Extract the (X, Y) coordinate from the center of the cell holding the provided text.  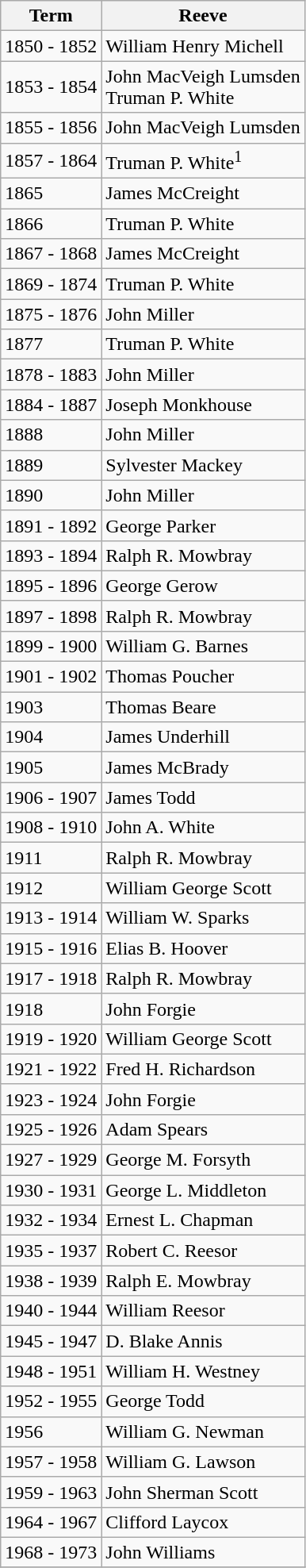
1932 - 1934 (51, 1220)
1855 - 1856 (51, 128)
1908 - 1910 (51, 828)
William G. Barnes (203, 646)
1930 - 1931 (51, 1190)
1899 - 1900 (51, 646)
James Todd (203, 797)
1875 - 1876 (51, 314)
Adam Spears (203, 1129)
1884 - 1887 (51, 405)
1877 (51, 344)
1959 - 1963 (51, 1492)
1912 (51, 888)
1964 - 1967 (51, 1522)
William H. Westney (203, 1371)
1889 (51, 465)
1938 - 1939 (51, 1281)
1905 (51, 767)
1857 - 1864 (51, 160)
William G. Newman (203, 1432)
Elias B. Hoover (203, 948)
Robert C. Reesor (203, 1251)
1921 - 1922 (51, 1069)
D. Blake Annis (203, 1341)
John Sherman Scott (203, 1492)
William W. Sparks (203, 918)
1906 - 1907 (51, 797)
Joseph Monkhouse (203, 405)
1948 - 1951 (51, 1371)
1915 - 1916 (51, 948)
1940 - 1944 (51, 1311)
1888 (51, 435)
1869 - 1874 (51, 284)
Truman P. White1 (203, 160)
1903 (51, 707)
Ernest L. Chapman (203, 1220)
1945 - 1947 (51, 1341)
Clifford Laycox (203, 1522)
1867 - 1868 (51, 254)
George L. Middleton (203, 1190)
1865 (51, 194)
1925 - 1926 (51, 1129)
1917 - 1918 (51, 978)
1891 - 1892 (51, 525)
1890 (51, 495)
1952 - 1955 (51, 1401)
George Gerow (203, 586)
1893 - 1894 (51, 555)
John MacVeigh Lumsden (203, 128)
James Underhill (203, 737)
William Reesor (203, 1311)
John MacVeigh LumsdenTruman P. White (203, 87)
1897 - 1898 (51, 616)
Thomas Beare (203, 707)
Term (51, 16)
1923 - 1924 (51, 1099)
1956 (51, 1432)
1878 - 1883 (51, 375)
1850 - 1852 (51, 46)
George M. Forsyth (203, 1160)
William Henry Michell (203, 46)
1918 (51, 1009)
1968 - 1973 (51, 1552)
James McBrady (203, 767)
John Williams (203, 1552)
Thomas Poucher (203, 677)
George Parker (203, 525)
Fred H. Richardson (203, 1069)
1853 - 1854 (51, 87)
1895 - 1896 (51, 586)
Reeve (203, 16)
John A. White (203, 828)
1911 (51, 858)
1904 (51, 737)
George Todd (203, 1401)
1957 - 1958 (51, 1462)
1927 - 1929 (51, 1160)
1919 - 1920 (51, 1039)
William G. Lawson (203, 1462)
Ralph E. Mowbray (203, 1281)
1935 - 1937 (51, 1251)
1913 - 1914 (51, 918)
Sylvester Mackey (203, 465)
1901 - 1902 (51, 677)
1866 (51, 224)
